Detect which cell encompasses the target text, then output its (x, y) center coordinate. 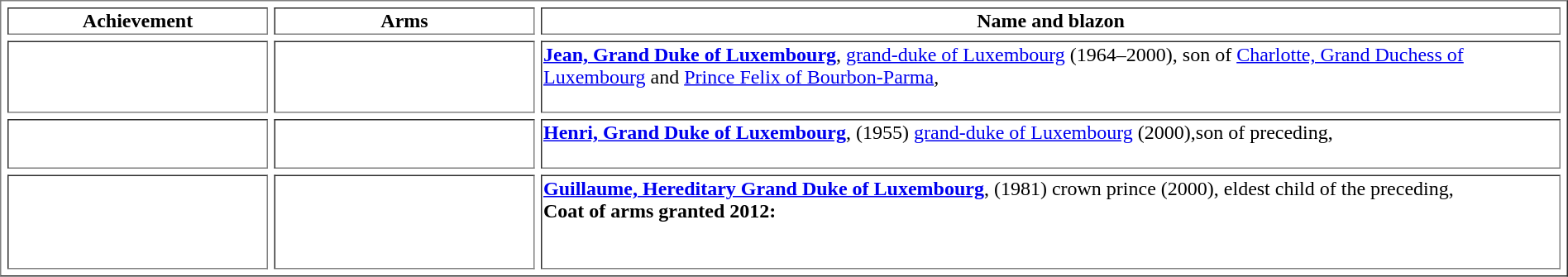
Arms (405, 21)
Henri, Grand Duke of Luxembourg, (1955) grand-duke of Luxembourg (2000),son of preceding, (1050, 144)
Name and blazon (1050, 21)
Achievement (137, 21)
Guillaume, Hereditary Grand Duke of Luxembourg, (1981) crown prince (2000), eldest child of the preceding,Coat of arms granted 2012: (1050, 222)
